From the cell containing the given text, extract its center point as (x, y) coordinate. 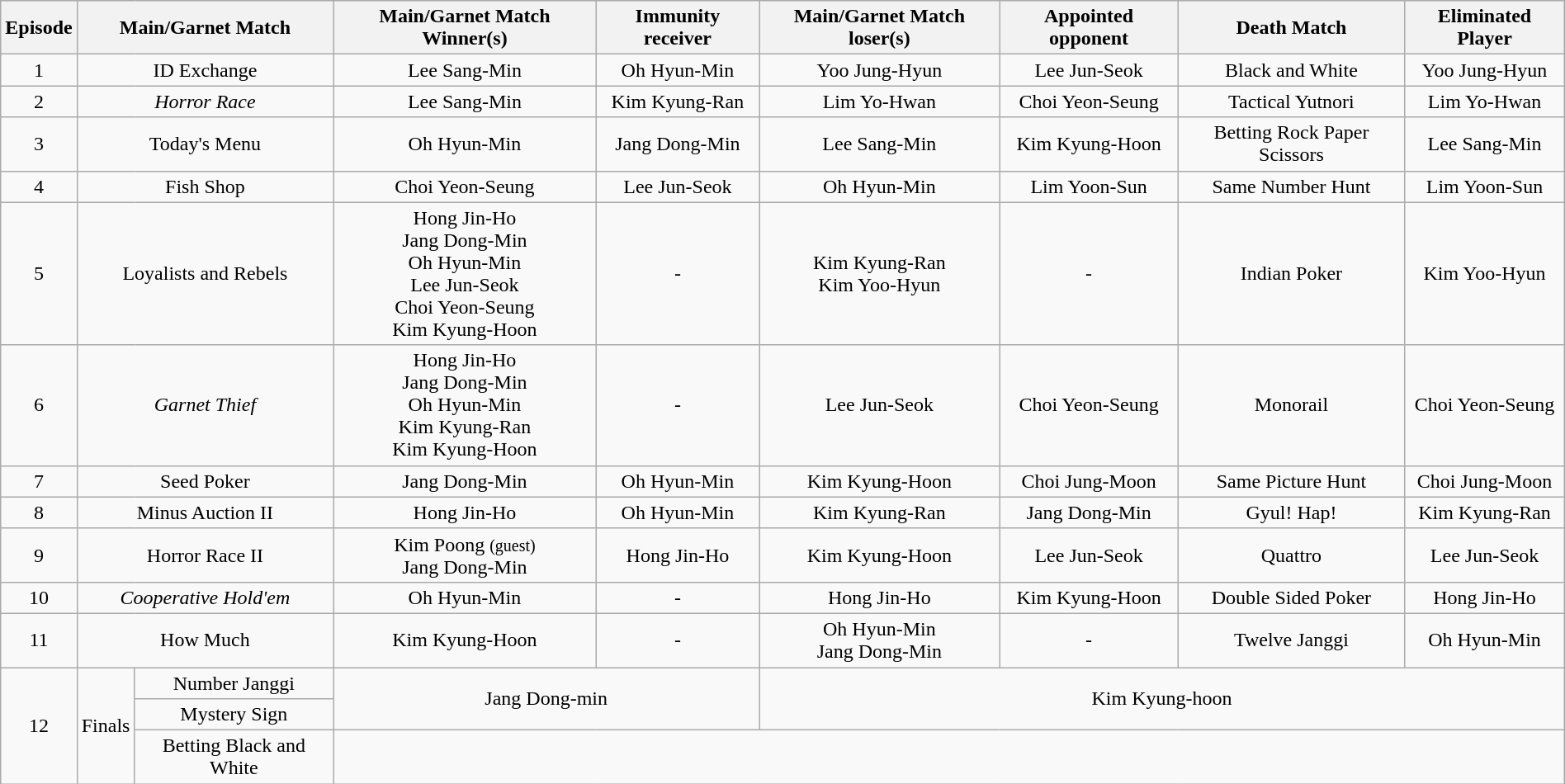
Double Sided Poker (1291, 597)
Horror Race (205, 102)
6 (39, 405)
Minus Auction II (205, 512)
Immunity receiver (678, 28)
Eliminated Player (1485, 28)
Garnet Thief (205, 405)
Kim Kyung-Ran Kim Yoo-Hyun (880, 274)
Gyul! Hap! (1291, 512)
Mystery Sign (234, 715)
Betting Black and White (234, 758)
12 (39, 725)
Quattro (1291, 555)
Horror Race II (205, 555)
7 (39, 481)
Episode (39, 28)
Finals (106, 725)
Hong Jin-Ho Jang Dong-Min Oh Hyun-Min Lee Jun-Seok Choi Yeon-Seung Kim Kyung-Hoon (465, 274)
Monorail (1291, 405)
1 (39, 70)
Jang Dong-min (546, 698)
Same Number Hunt (1291, 187)
ID Exchange (205, 70)
Today's Menu (205, 144)
4 (39, 187)
Same Picture Hunt (1291, 481)
Seed Poker (205, 481)
Kim Poong (guest) Jang Dong-Min (465, 555)
Kim Kyung-hoon (1162, 698)
3 (39, 144)
Tactical Yutnori (1291, 102)
Number Janggi (234, 682)
2 (39, 102)
Black and White (1291, 70)
Hong Jin-Ho Jang Dong-Min Oh Hyun-Min Kim Kyung-Ran Kim Kyung-Hoon (465, 405)
8 (39, 512)
Appointed opponent (1089, 28)
How Much (205, 640)
Twelve Janggi (1291, 640)
11 (39, 640)
Main/Garnet Match loser(s) (880, 28)
Cooperative Hold'em (205, 597)
5 (39, 274)
Loyalists and Rebels (205, 274)
Oh Hyun-Min Jang Dong-Min (880, 640)
9 (39, 555)
Indian Poker (1291, 274)
Main/Garnet Match Winner(s) (465, 28)
Kim Yoo-Hyun (1485, 274)
Death Match (1291, 28)
10 (39, 597)
Main/Garnet Match (205, 28)
Betting Rock Paper Scissors (1291, 144)
Fish Shop (205, 187)
